Scan for the cell matching the given text and deliver its (X, Y) coordinate at center. 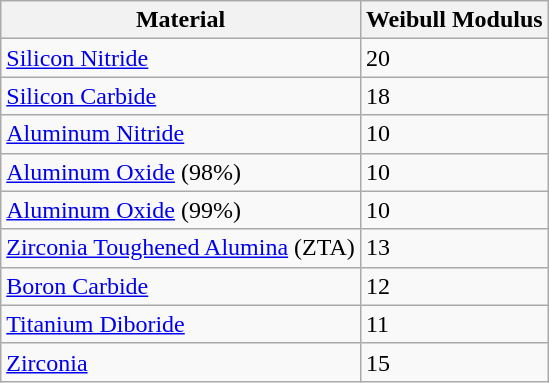
Aluminum Nitride (181, 134)
Material (181, 20)
20 (454, 58)
Zirconia (181, 362)
Titanium Diboride (181, 324)
Aluminum Oxide (98%) (181, 172)
Silicon Carbide (181, 96)
15 (454, 362)
12 (454, 286)
Silicon Nitride (181, 58)
Weibull Modulus (454, 20)
11 (454, 324)
18 (454, 96)
Aluminum Oxide (99%) (181, 210)
Zirconia Toughened Alumina (ZTA) (181, 248)
13 (454, 248)
Boron Carbide (181, 286)
